Locate the cell with the specified text and output its (X, Y) center coordinate. 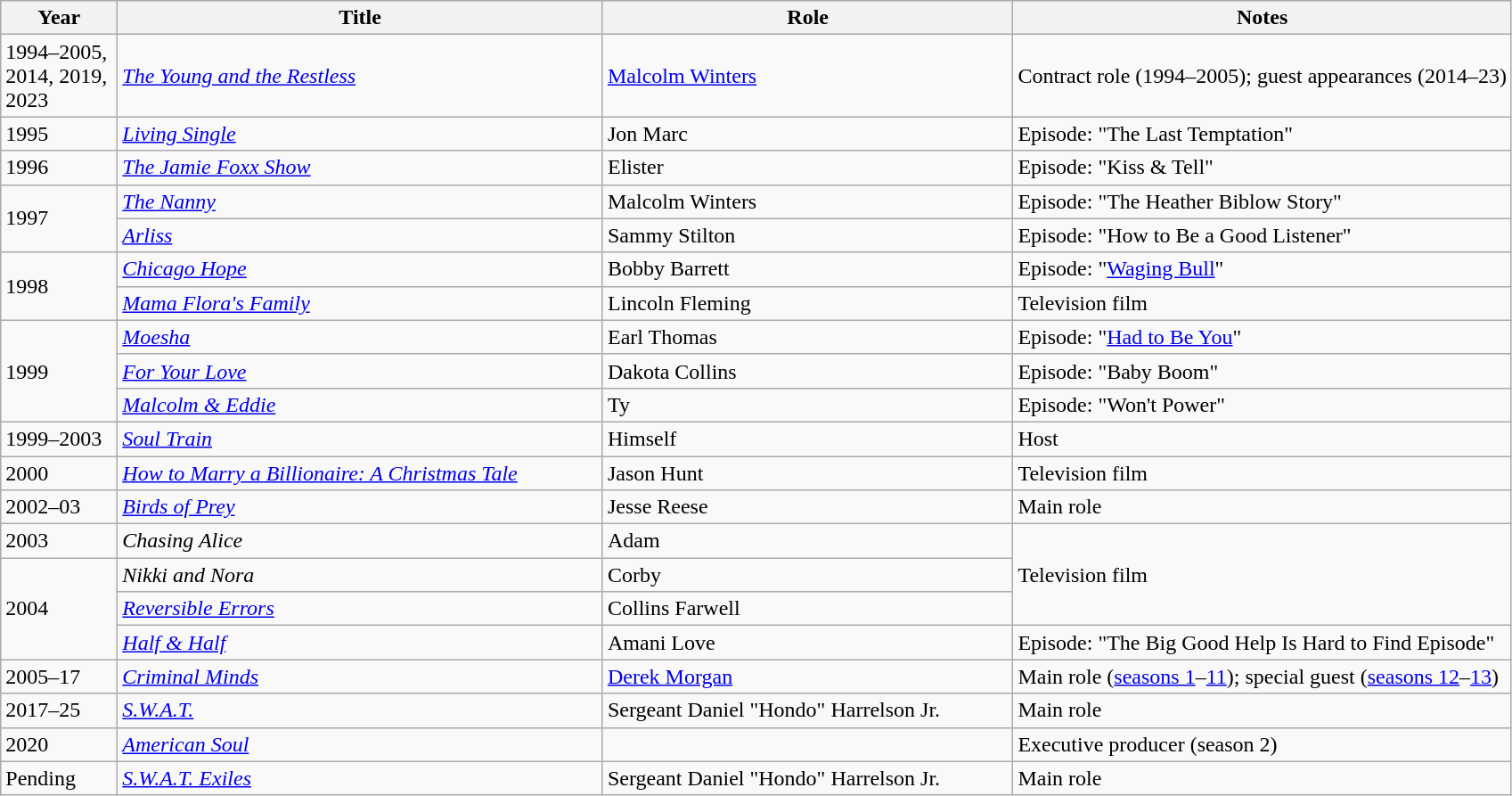
Mama Flora's Family (360, 303)
2020 (59, 744)
The Nanny (360, 201)
Moesha (360, 337)
S.W.A.T. Exiles (360, 778)
Living Single (360, 134)
S.W.A.T. (360, 710)
Episode: "Waging Bull" (1263, 269)
Episode: "The Big Good Help Is Hard to Find Episode" (1263, 643)
2004 (59, 609)
The Jamie Foxx Show (360, 168)
Half & Half (360, 643)
Soul Train (360, 439)
Executive producer (season 2) (1263, 744)
Episode: "Won't Power" (1263, 405)
1999 (59, 371)
Malcolm & Eddie (360, 405)
Earl Thomas (807, 337)
Amani Love (807, 643)
Episode: "How to Be a Good Listener" (1263, 235)
Birds of Prey (360, 507)
Lincoln Fleming (807, 303)
2005–17 (59, 677)
Episode: "Had to Be You" (1263, 337)
Pending (59, 778)
2000 (59, 473)
For Your Love (360, 371)
Episode: "The Last Temptation" (1263, 134)
American Soul (360, 744)
Title (360, 18)
Jason Hunt (807, 473)
Arliss (360, 235)
Bobby Barrett (807, 269)
2017–25 (59, 710)
Host (1263, 439)
1999–2003 (59, 439)
How to Marry a Billionaire: A Christmas Tale (360, 473)
Derek Morgan (807, 677)
Contract role (1994–2005); guest appearances (2014–23) (1263, 76)
Criminal Minds (360, 677)
Corby (807, 575)
Jon Marc (807, 134)
Notes (1263, 18)
1998 (59, 286)
1995 (59, 134)
2002–03 (59, 507)
Episode: "Baby Boom" (1263, 371)
Reversible Errors (360, 609)
Jesse Reese (807, 507)
1997 (59, 218)
2003 (59, 541)
Episode: "The Heather Biblow Story" (1263, 201)
Main role (seasons 1–11); special guest (seasons 12–13) (1263, 677)
Year (59, 18)
Episode: "Kiss & Tell" (1263, 168)
Nikki and Nora (360, 575)
1994–2005, 2014, 2019, 2023 (59, 76)
Dakota Collins (807, 371)
Elister (807, 168)
Himself (807, 439)
Sammy Stilton (807, 235)
1996 (59, 168)
Chicago Hope (360, 269)
Collins Farwell (807, 609)
Ty (807, 405)
Chasing Alice (360, 541)
Adam (807, 541)
Role (807, 18)
The Young and the Restless (360, 76)
